Pinpoint the cell where the given text exists, returning its [X, Y] midpoint coordinate. 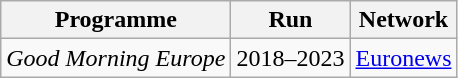
Programme [116, 20]
Good Morning Europe [116, 58]
2018–2023 [290, 58]
Run [290, 20]
Network [404, 20]
Euronews [404, 58]
